Scan for the cell matching the given text and deliver its (X, Y) coordinate at center. 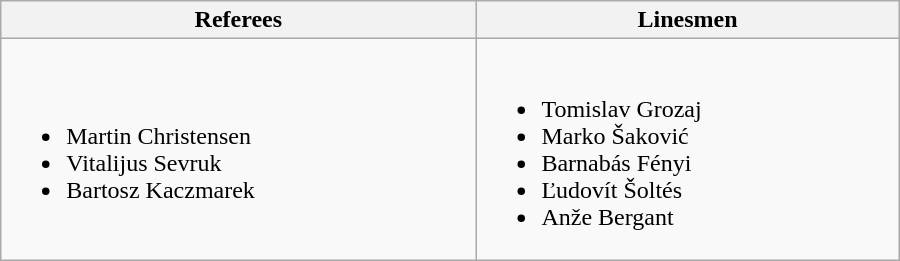
Tomislav Grozaj Marko Šaković Barnabás Fényi Ľudovít Šoltés Anže Bergant (688, 150)
Referees (238, 20)
Martin Christensen Vitalijus Sevruk Bartosz Kaczmarek (238, 150)
Linesmen (688, 20)
